Return [X, Y] of the center of cell containing provided text 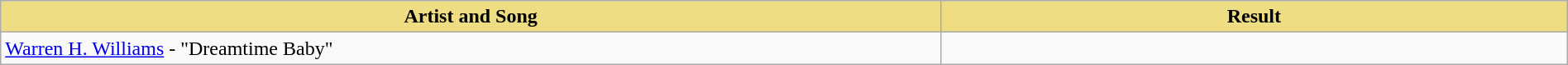
Artist and Song [471, 17]
Warren H. Williams - "Dreamtime Baby" [471, 48]
Result [1254, 17]
